Provide the (X, Y) coordinate of the cell's center where the given text is located.  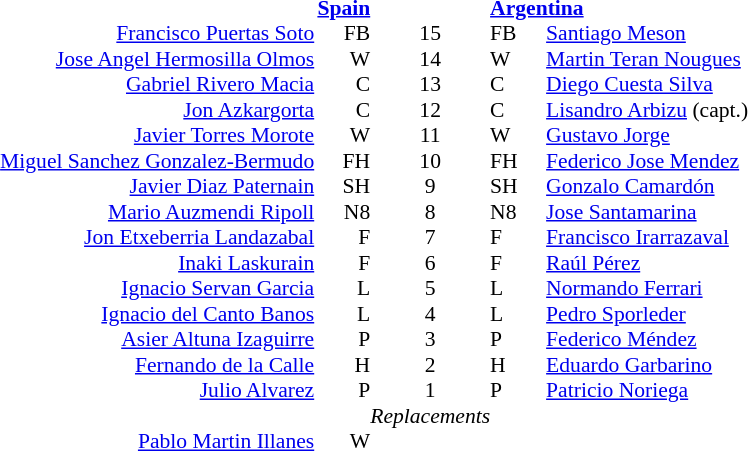
9 (430, 187)
6 (430, 263)
14 (430, 59)
12 (430, 110)
3 (430, 339)
15 (430, 33)
8 (430, 212)
4 (430, 314)
10 (430, 161)
5 (430, 289)
1 (430, 391)
2 (430, 365)
11 (430, 135)
7 (430, 237)
Replacements (430, 416)
13 (430, 85)
